Identify which cell holds the provided text, then report its (x, y) central coordinate. 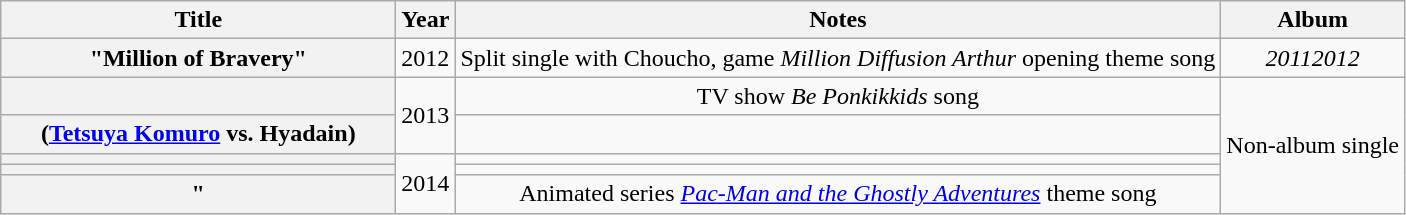
Animated series Pac-Man and the Ghostly Adventures theme song (838, 194)
Notes (838, 20)
2012 (426, 58)
Year (426, 20)
" (198, 194)
Non-album single (1313, 145)
2013 (426, 115)
2014 (426, 183)
(Tetsuya Komuro vs. Hyadain) (198, 134)
Album (1313, 20)
TV show Be Ponkikkids song (838, 96)
20112012 (1313, 58)
Split single with Choucho, game Million Diffusion Arthur opening theme song (838, 58)
"Million of Bravery" (198, 58)
Title (198, 20)
